Return [X, Y] of the center of cell containing provided text 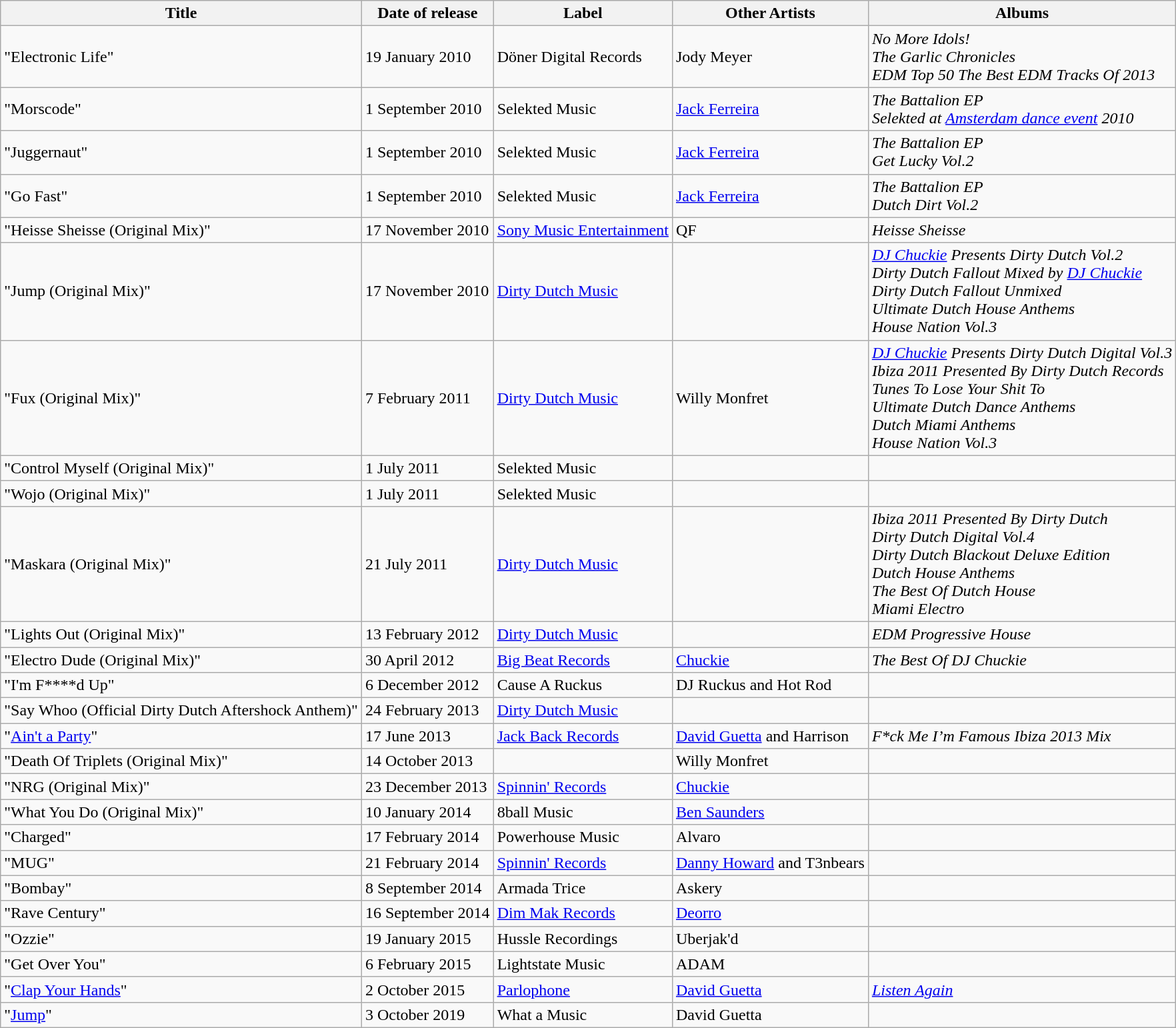
"MUG" [181, 863]
Heisse Sheisse [1021, 230]
Parlophone [583, 989]
"Death Of Triplets (Original Mix)" [181, 761]
2 October 2015 [427, 989]
"Lights Out (Original Mix)" [181, 634]
Listen Again [1021, 989]
"I'm F****d Up" [181, 685]
"Control Myself (Original Mix)" [181, 468]
Date of release [427, 13]
Ben Saunders [770, 812]
Danny Howard and T3nbears [770, 863]
No More Idols!The Garlic ChroniclesEDM Top 50 The Best EDM Tracks Of 2013 [1021, 57]
"Ozzie" [181, 939]
16 September 2014 [427, 913]
Big Beat Records [583, 659]
"Clap Your Hands" [181, 989]
Hussle Recordings [583, 939]
DJ Chuckie Presents Dirty Dutch Vol.2Dirty Dutch Fallout Mixed by DJ ChuckieDirty Dutch Fallout UnmixedUltimate Dutch House AnthemsHouse Nation Vol.3 [1021, 291]
The Best Of DJ Chuckie [1021, 659]
"Bombay" [181, 888]
Jody Meyer [770, 57]
23 December 2013 [427, 787]
6 February 2015 [427, 964]
"Juggernaut" [181, 152]
Askery [770, 888]
Lightstate Music [583, 964]
8ball Music [583, 812]
"Wojo (Original Mix)" [181, 493]
17 June 2013 [427, 736]
Other Artists [770, 13]
"Say Whoo (Official Dirty Dutch Aftershock Anthem)" [181, 711]
David Guetta and Harrison [770, 736]
Cause A Ruckus [583, 685]
19 January 2010 [427, 57]
DJ Ruckus and Hot Rod [770, 685]
The Battalion EPDutch Dirt Vol.2 [1021, 196]
Title [181, 13]
What a Music [583, 1015]
Döner Digital Records [583, 57]
8 September 2014 [427, 888]
24 February 2013 [427, 711]
"Jump" [181, 1015]
"Jump (Original Mix)" [181, 291]
"Get Over You" [181, 964]
Albums [1021, 13]
The Battalion EPSelekted at Amsterdam dance event 2010 [1021, 109]
13 February 2012 [427, 634]
3 October 2019 [427, 1015]
"Fux (Original Mix)" [181, 397]
"Electronic Life" [181, 57]
Dim Mak Records [583, 913]
"What You Do (Original Mix)" [181, 812]
"Charged" [181, 837]
30 April 2012 [427, 659]
Sony Music Entertainment [583, 230]
Deorro [770, 913]
19 January 2015 [427, 939]
Label [583, 13]
6 December 2012 [427, 685]
"Maskara (Original Mix)" [181, 564]
Uberjak'd [770, 939]
14 October 2013 [427, 761]
10 January 2014 [427, 812]
Jack Back Records [583, 736]
"NRG (Original Mix)" [181, 787]
ADAM [770, 964]
7 February 2011 [427, 397]
Powerhouse Music [583, 837]
Armada Trice [583, 888]
17 February 2014 [427, 837]
"Rave Century" [181, 913]
F*ck Me I’m Famous Ibiza 2013 Mix [1021, 736]
The Battalion EPGet Lucky Vol.2 [1021, 152]
"Heisse Sheisse (Original Mix)" [181, 230]
QF [770, 230]
"Electro Dude (Original Mix)" [181, 659]
EDM Progressive House [1021, 634]
Alvaro [770, 837]
"Ain't a Party" [181, 736]
"Go Fast" [181, 196]
"Morscode" [181, 109]
21 July 2011 [427, 564]
21 February 2014 [427, 863]
